Search for the cell housing the specified text and yield its [x, y] center coordinate. 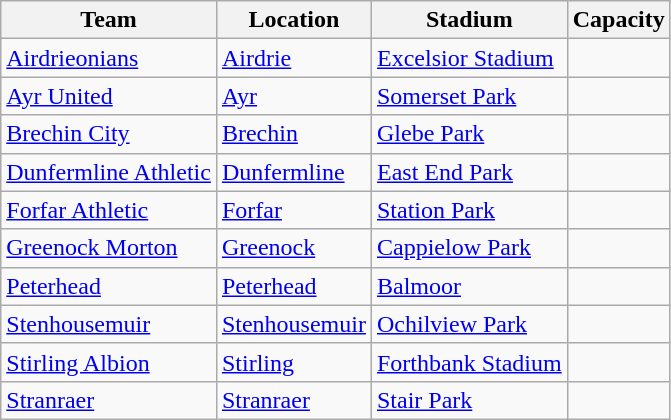
Dunfermline Athletic [109, 172]
Glebe Park [469, 134]
Stirling [294, 362]
Airdrie [294, 58]
Location [294, 20]
Brechin City [109, 134]
Team [109, 20]
Ayr United [109, 96]
Greenock [294, 248]
Cappielow Park [469, 248]
Airdrieonians [109, 58]
Stadium [469, 20]
Forthbank Stadium [469, 362]
Ayr [294, 96]
Ochilview Park [469, 324]
Dunfermline [294, 172]
Capacity [618, 20]
Station Park [469, 210]
Somerset Park [469, 96]
Stirling Albion [109, 362]
Balmoor [469, 286]
Excelsior Stadium [469, 58]
East End Park [469, 172]
Greenock Morton [109, 248]
Forfar [294, 210]
Stair Park [469, 400]
Brechin [294, 134]
Forfar Athletic [109, 210]
